Identify which cell holds the provided text, then report its [x, y] central coordinate. 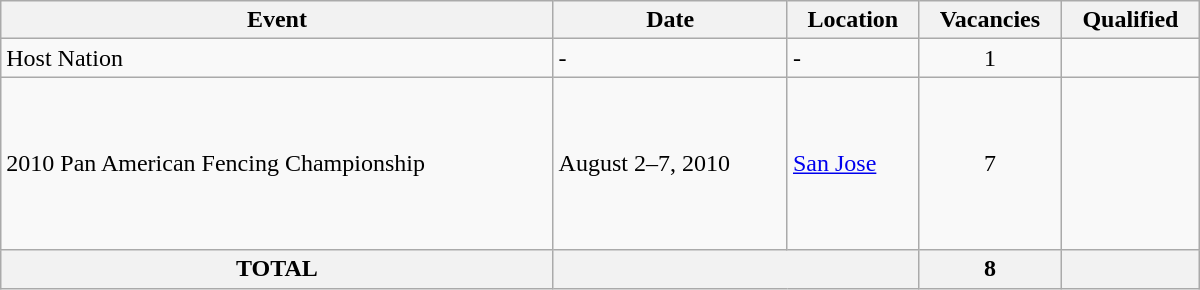
Date [670, 20]
San Jose [852, 164]
August 2–7, 2010 [670, 164]
1 [990, 58]
Event [277, 20]
7 [990, 164]
Location [852, 20]
Vacancies [990, 20]
2010 Pan American Fencing Championship [277, 164]
8 [990, 269]
Host Nation [277, 58]
Qualified [1131, 20]
TOTAL [277, 269]
